Provide the (X, Y) coordinate of the cell's center where the given text is located.  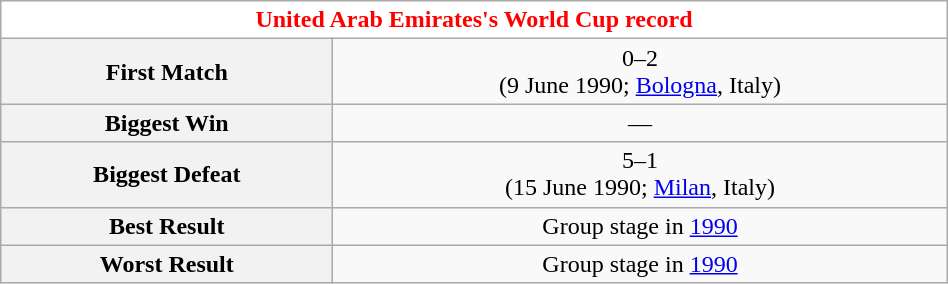
United Arab Emirates's World Cup record (474, 20)
5–1 (15 June 1990; Milan, Italy) (640, 174)
First Match (167, 72)
Biggest Defeat (167, 174)
Biggest Win (167, 123)
Worst Result (167, 264)
Best Result (167, 226)
— (640, 123)
0–2 (9 June 1990; Bologna, Italy) (640, 72)
